Scan for the cell matching the given text and deliver its [x, y] coordinate at center. 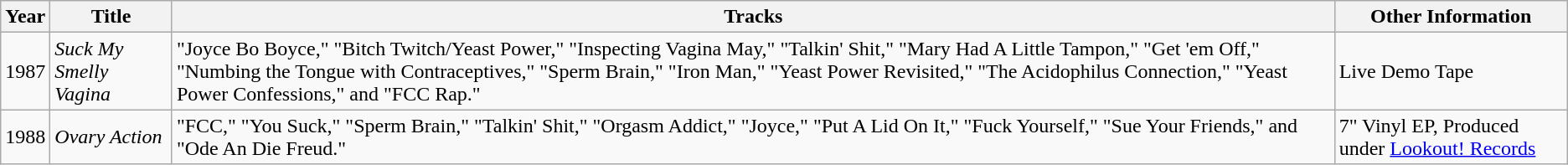
Suck My Smelly Vagina [111, 71]
1987 [25, 71]
Live Demo Tape [1451, 71]
7" Vinyl EP, Produced under Lookout! Records [1451, 137]
1988 [25, 137]
Ovary Action [111, 137]
Tracks [753, 17]
Other Information [1451, 17]
Year [25, 17]
Title [111, 17]
